Determine the [x, y] coordinate at the center of the cell enclosing the given text.  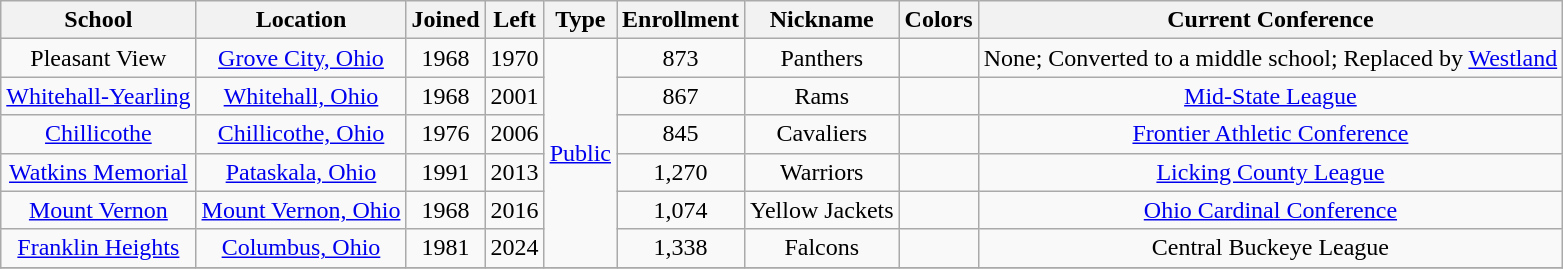
2024 [514, 248]
Warriors [822, 172]
Columbus, Ohio [301, 248]
Enrollment [680, 20]
Left [514, 20]
Public [580, 153]
Mount Vernon, Ohio [301, 210]
Chillicothe [98, 134]
Watkins Memorial [98, 172]
Chillicothe, Ohio [301, 134]
Panthers [822, 58]
Frontier Athletic Conference [1270, 134]
Licking County League [1270, 172]
Falcons [822, 248]
Yellow Jackets [822, 210]
Current Conference [1270, 20]
Grove City, Ohio [301, 58]
1981 [446, 248]
2001 [514, 96]
Whitehall, Ohio [301, 96]
Nickname [822, 20]
1976 [446, 134]
Pataskala, Ohio [301, 172]
2013 [514, 172]
Whitehall-Yearling [98, 96]
School [98, 20]
2006 [514, 134]
Ohio Cardinal Conference [1270, 210]
1,338 [680, 248]
Joined [446, 20]
867 [680, 96]
Cavaliers [822, 134]
1,270 [680, 172]
1991 [446, 172]
None; Converted to a middle school; Replaced by Westland [1270, 58]
1,074 [680, 210]
Location [301, 20]
Central Buckeye League [1270, 248]
Rams [822, 96]
Mid-State League [1270, 96]
2016 [514, 210]
Colors [938, 20]
Type [580, 20]
845 [680, 134]
873 [680, 58]
1970 [514, 58]
Pleasant View [98, 58]
Franklin Heights [98, 248]
Mount Vernon [98, 210]
